Determine the [x, y] coordinate at the center of the cell enclosing the given text.  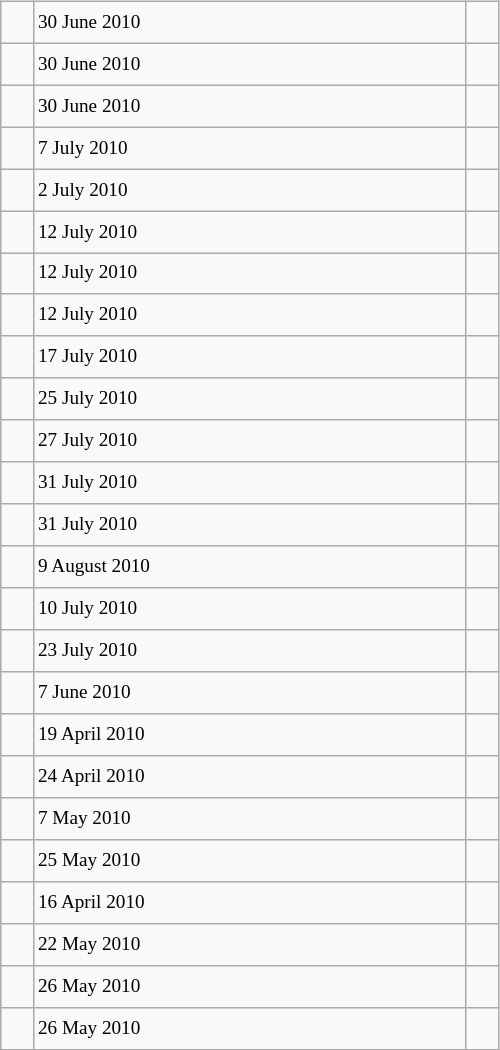
19 April 2010 [249, 735]
27 July 2010 [249, 441]
9 August 2010 [249, 567]
25 May 2010 [249, 861]
7 May 2010 [249, 819]
17 July 2010 [249, 357]
2 July 2010 [249, 190]
25 July 2010 [249, 399]
22 May 2010 [249, 944]
24 April 2010 [249, 777]
10 July 2010 [249, 609]
16 April 2010 [249, 902]
23 July 2010 [249, 651]
7 June 2010 [249, 693]
7 July 2010 [249, 148]
